Extract the [x, y] coordinate from the center of the cell holding the provided text.  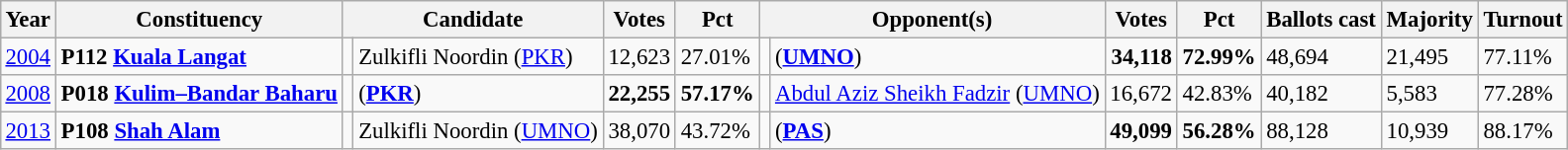
72.99% [1220, 56]
40,182 [1321, 94]
49,099 [1140, 131]
77.28% [1522, 94]
48,694 [1321, 56]
12,623 [639, 56]
(UMNO) [937, 56]
22,255 [639, 94]
Opponent(s) [932, 20]
56.28% [1220, 131]
88,128 [1321, 131]
Candidate [473, 20]
27.01% [717, 56]
10,939 [1429, 131]
57.17% [717, 94]
Zulkifli Noordin (PKR) [478, 56]
P018 Kulim–Bandar Baharu [199, 94]
2008 [28, 94]
88.17% [1522, 131]
P112 Kuala Langat [199, 56]
38,070 [639, 131]
42.83% [1220, 94]
34,118 [1140, 56]
5,583 [1429, 94]
43.72% [717, 131]
Constituency [199, 20]
21,495 [1429, 56]
Zulkifli Noordin (UMNO) [478, 131]
Year [28, 20]
(PKR) [478, 94]
Majority [1429, 20]
16,672 [1140, 94]
Turnout [1522, 20]
P108 Shah Alam [199, 131]
Abdul Aziz Sheikh Fadzir (UMNO) [937, 94]
2013 [28, 131]
Ballots cast [1321, 20]
(PAS) [937, 131]
2004 [28, 56]
77.11% [1522, 56]
